Provide the [X, Y] coordinate of the cell's center where the given text is located.  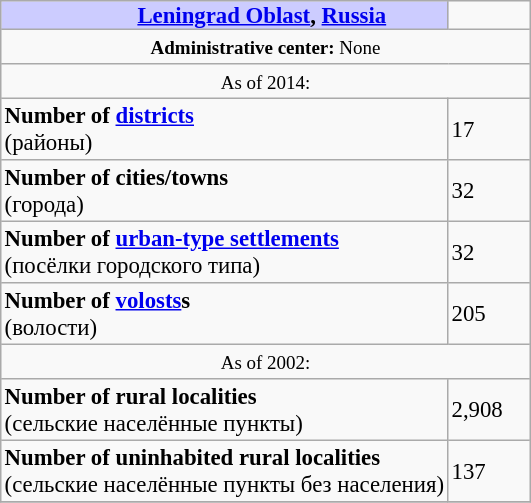
Number of rural localities(сельские населённые пункты) [224, 410]
17 [489, 129]
2,908 [489, 410]
205 [489, 314]
Leningrad Oblast, Russia [224, 15]
Number of volostss(волости) [224, 314]
Administrative center: None [266, 46]
Number of urban-type settlements(посёлки городского типа) [224, 252]
Number of uninhabited rural localities(сельские населённые пункты без населения) [224, 471]
137 [489, 471]
As of 2014: [266, 81]
As of 2002: [266, 361]
Number of districts(районы) [224, 129]
Number of cities/towns(города) [224, 191]
